Capture the cell that displays the provided text and extract its [X, Y] central coordinate. 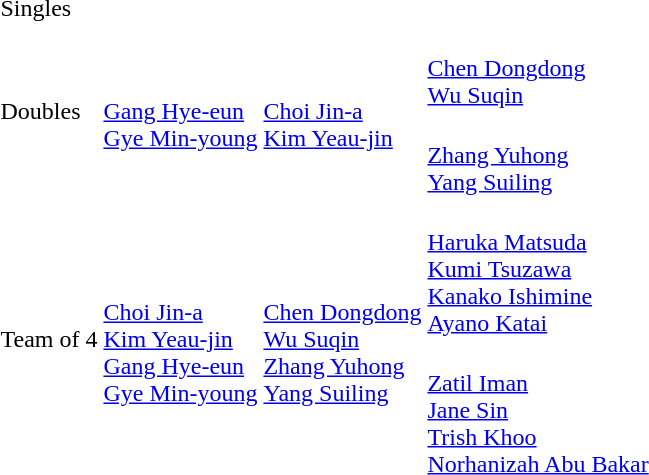
Choi Jin-aKim Yeau-jin [342, 112]
Gang Hye-eunGye Min-young [180, 112]
